Identify which cell holds the provided text, then report its (X, Y) central coordinate. 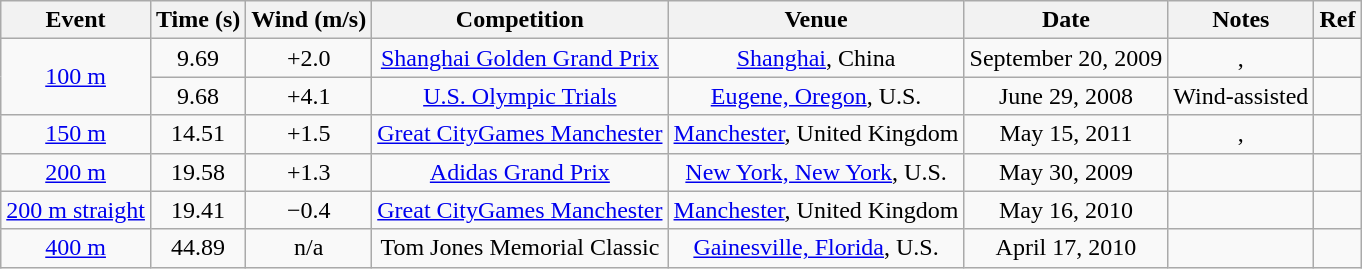
19.58 (198, 172)
n/a (309, 248)
Event (76, 20)
May 15, 2011 (1066, 134)
April 17, 2010 (1066, 248)
Adidas Grand Prix (520, 172)
+2.0 (309, 58)
19.41 (198, 210)
9.69 (198, 58)
Competition (520, 20)
−0.4 (309, 210)
200 m (76, 172)
14.51 (198, 134)
400 m (76, 248)
+1.5 (309, 134)
100 m (76, 77)
Notes (1241, 20)
Wind (m/s) (309, 20)
+4.1 (309, 96)
Date (1066, 20)
44.89 (198, 248)
Eugene, Oregon, U.S. (816, 96)
Shanghai, China (816, 58)
150 m (76, 134)
June 29, 2008 (1066, 96)
Time (s) (198, 20)
9.68 (198, 96)
September 20, 2009 (1066, 58)
+1.3 (309, 172)
Venue (816, 20)
U.S. Olympic Trials (520, 96)
May 16, 2010 (1066, 210)
200 m straight (76, 210)
Tom Jones Memorial Classic (520, 248)
New York, New York, U.S. (816, 172)
Wind-assisted (1241, 96)
Ref (1338, 20)
Gainesville, Florida, U.S. (816, 248)
Shanghai Golden Grand Prix (520, 58)
May 30, 2009 (1066, 172)
